Return the [x, y] coordinate for the center point of the cell that contains the specified text.  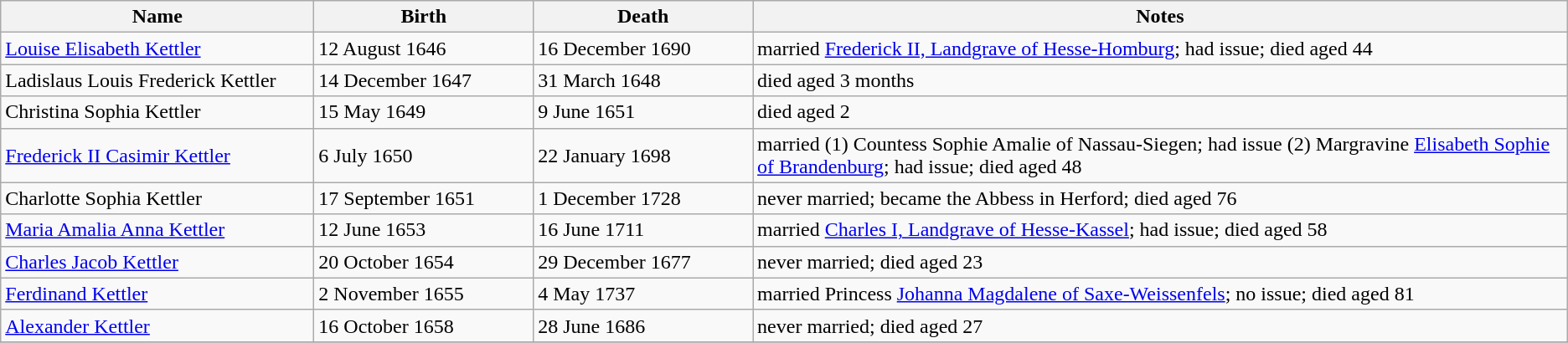
never married; died aged 23 [1161, 262]
15 May 1649 [424, 112]
12 August 1646 [424, 49]
died aged 2 [1161, 112]
Maria Amalia Anna Kettler [157, 230]
Notes [1161, 17]
14 December 1647 [424, 80]
Birth [424, 17]
Frederick II Casimir Kettler [157, 156]
22 January 1698 [643, 156]
Ferdinand Kettler [157, 294]
29 December 1677 [643, 262]
17 September 1651 [424, 198]
1 December 1728 [643, 198]
Death [643, 17]
20 October 1654 [424, 262]
16 December 1690 [643, 49]
6 July 1650 [424, 156]
never married; died aged 27 [1161, 325]
married Charles I, Landgrave of Hesse-Kassel; had issue; died aged 58 [1161, 230]
married (1) Countess Sophie Amalie of Nassau-Siegen; had issue (2) Margravine Elisabeth Sophie of Brandenburg; had issue; died aged 48 [1161, 156]
Ladislaus Louis Frederick Kettler [157, 80]
28 June 1686 [643, 325]
16 June 1711 [643, 230]
Alexander Kettler [157, 325]
Charlotte Sophia Kettler [157, 198]
12 June 1653 [424, 230]
Louise Elisabeth Kettler [157, 49]
31 March 1648 [643, 80]
Charles Jacob Kettler [157, 262]
16 October 1658 [424, 325]
died aged 3 months [1161, 80]
9 June 1651 [643, 112]
2 November 1655 [424, 294]
Name [157, 17]
married Frederick II, Landgrave of Hesse-Homburg; had issue; died aged 44 [1161, 49]
never married; became the Abbess in Herford; died aged 76 [1161, 198]
Christina Sophia Kettler [157, 112]
married Princess Johanna Magdalene of Saxe-Weissenfels; no issue; died aged 81 [1161, 294]
4 May 1737 [643, 294]
